Output the (X, Y) coordinate of the center of the cell containing the given text.  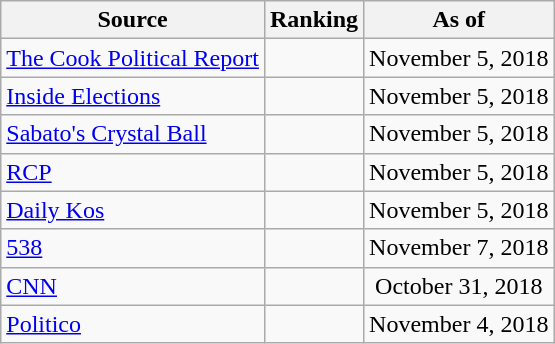
Politico (133, 324)
The Cook Political Report (133, 58)
Source (133, 20)
Sabato's Crystal Ball (133, 134)
As of (459, 20)
Daily Kos (133, 210)
CNN (133, 286)
538 (133, 248)
RCP (133, 172)
November 7, 2018 (459, 248)
October 31, 2018 (459, 286)
Ranking (314, 20)
Inside Elections (133, 96)
November 4, 2018 (459, 324)
